Find where the given text appears and provide that cell's center as [x, y] coordinate. 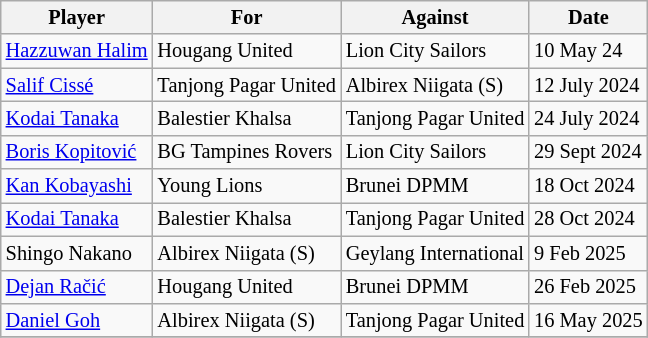
BG Tampines Rovers [247, 152]
12 July 2024 [588, 85]
Dejan Račić [77, 287]
Kan Kobayashi [77, 186]
Daniel Goh [77, 320]
29 Sept 2024 [588, 152]
9 Feb 2025 [588, 253]
Boris Kopitović [77, 152]
26 Feb 2025 [588, 287]
24 July 2024 [588, 118]
Date [588, 17]
Player [77, 17]
Young Lions [247, 186]
Salif Cissé [77, 85]
Against [435, 17]
16 May 2025 [588, 320]
Hazzuwan Halim [77, 51]
For [247, 17]
Geylang International [435, 253]
28 Oct 2024 [588, 219]
18 Oct 2024 [588, 186]
10 May 24 [588, 51]
Shingo Nakano [77, 253]
